Return the [x, y] coordinate for the center point of the cell that contains the specified text.  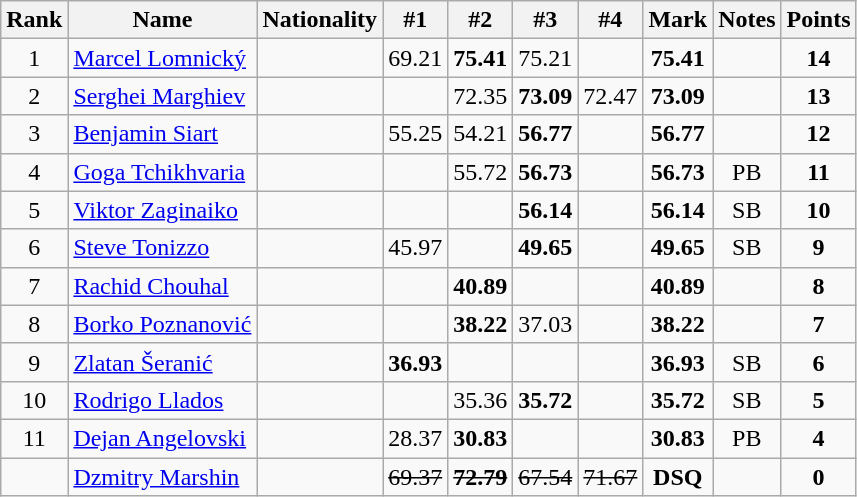
28.37 [416, 438]
72.79 [480, 477]
Zlatan Šeranić [162, 362]
14 [818, 58]
75.21 [546, 58]
Rank [34, 20]
Notes [747, 20]
54.21 [480, 134]
72.35 [480, 96]
Nationality [320, 20]
69.21 [416, 58]
Goga Tchikhvaria [162, 172]
Name [162, 20]
Serghei Marghiev [162, 96]
Points [818, 20]
37.03 [546, 324]
69.37 [416, 477]
Borko Poznanović [162, 324]
2 [34, 96]
72.47 [610, 96]
0 [818, 477]
45.97 [416, 248]
Benjamin Siart [162, 134]
#3 [546, 20]
Rodrigo Llados [162, 400]
Dzmitry Marshin [162, 477]
#2 [480, 20]
35.36 [480, 400]
67.54 [546, 477]
55.25 [416, 134]
Dejan Angelovski [162, 438]
71.67 [610, 477]
55.72 [480, 172]
Marcel Lomnický [162, 58]
Viktor Zaginaiko [162, 210]
DSQ [678, 477]
Rachid Chouhal [162, 286]
Steve Tonizzo [162, 248]
#4 [610, 20]
13 [818, 96]
1 [34, 58]
3 [34, 134]
Mark [678, 20]
12 [818, 134]
#1 [416, 20]
